Scan for the cell matching the given text and deliver its [X, Y] coordinate at center. 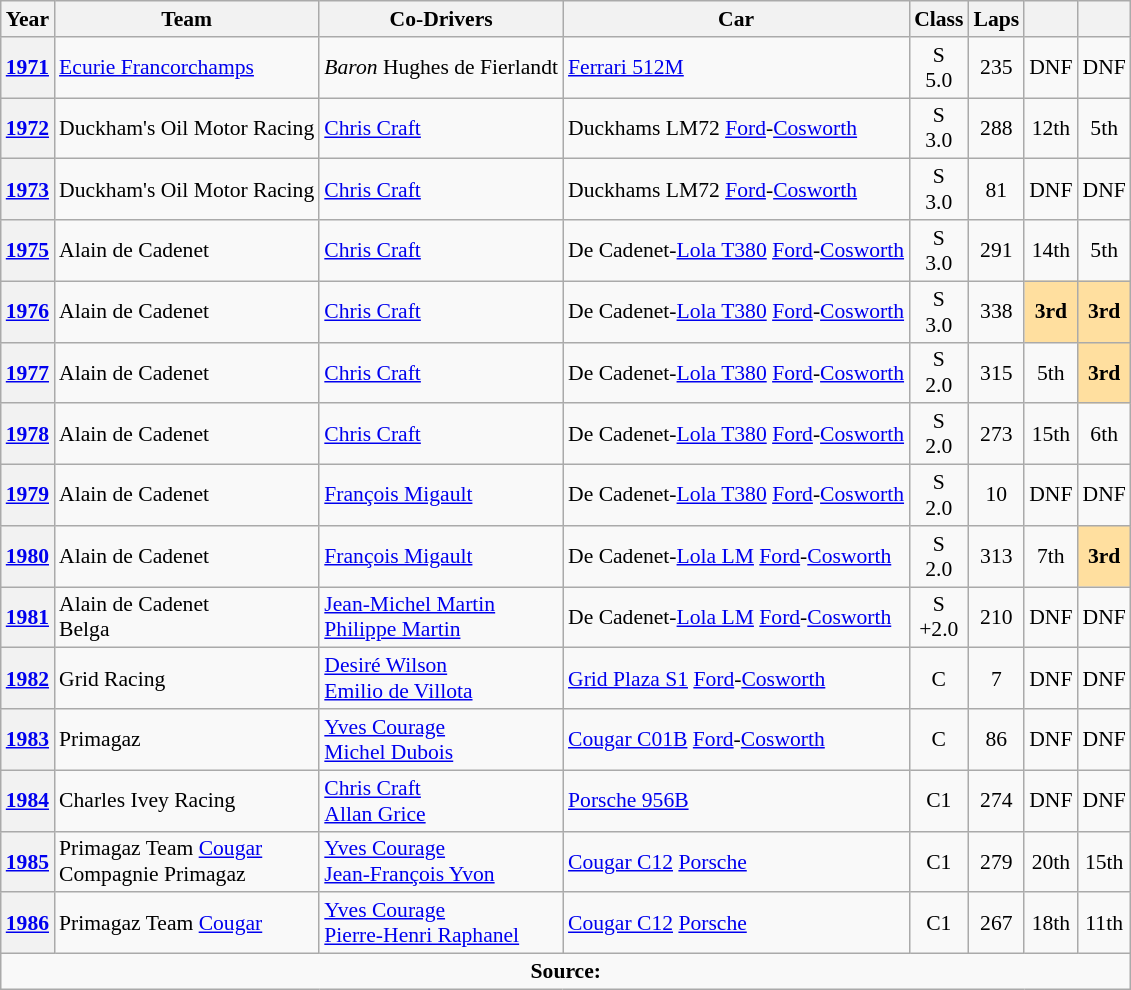
Alain de Cadenet Belga [186, 618]
12th [1050, 128]
14th [1050, 250]
1973 [28, 190]
1978 [28, 434]
S5.0 [938, 68]
Laps [996, 19]
Porsche 956B [736, 800]
1984 [28, 800]
274 [996, 800]
235 [996, 68]
6th [1104, 434]
338 [996, 312]
Ecurie Francorchamps [186, 68]
Primagaz Team Cougar [186, 924]
Chris Craft Allan Grice [441, 800]
Desiré Wilson Emilio de Villota [441, 678]
1972 [28, 128]
81 [996, 190]
1985 [28, 862]
Primagaz Team Cougar Compagnie Primagaz [186, 862]
1981 [28, 618]
S+2.0 [938, 618]
10 [996, 496]
1976 [28, 312]
Source: [566, 972]
291 [996, 250]
1982 [28, 678]
Yves Courage Michel Dubois [441, 740]
Jean-Michel Martin Philippe Martin [441, 618]
7 [996, 678]
1983 [28, 740]
315 [996, 372]
Co-Drivers [441, 19]
Car [736, 19]
313 [996, 556]
1971 [28, 68]
Yves Courage Pierre-Henri Raphanel [441, 924]
20th [1050, 862]
Team [186, 19]
Year [28, 19]
210 [996, 618]
1979 [28, 496]
Yves Courage Jean-François Yvon [441, 862]
1977 [28, 372]
Grid Racing [186, 678]
18th [1050, 924]
1980 [28, 556]
Primagaz [186, 740]
Class [938, 19]
11th [1104, 924]
7th [1050, 556]
Ferrari 512M [736, 68]
Grid Plaza S1 Ford-Cosworth [736, 678]
288 [996, 128]
267 [996, 924]
279 [996, 862]
1986 [28, 924]
86 [996, 740]
Cougar C01B Ford-Cosworth [736, 740]
Charles Ivey Racing [186, 800]
273 [996, 434]
Baron Hughes de Fierlandt [441, 68]
1975 [28, 250]
